Search for the cell housing the specified text and yield its [x, y] center coordinate. 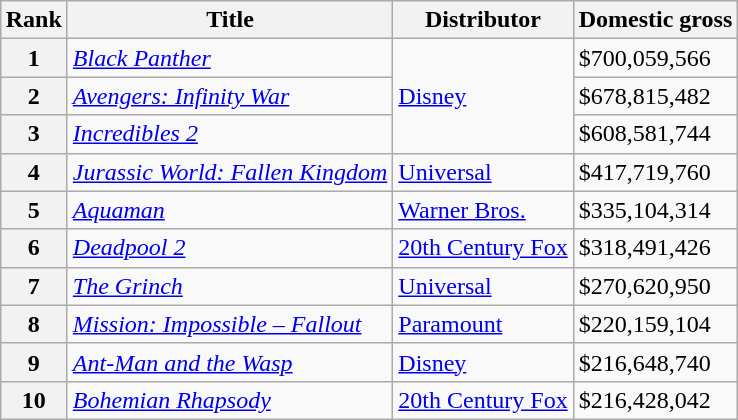
Title [230, 20]
$216,428,042 [656, 400]
Black Panther [230, 58]
$678,815,482 [656, 96]
Ant-Man and the Wasp [230, 362]
Bohemian Rhapsody [230, 400]
Incredibles 2 [230, 134]
$700,059,566 [656, 58]
Jurassic World: Fallen Kingdom [230, 172]
10 [34, 400]
Domestic gross [656, 20]
Warner Bros. [483, 210]
$216,648,740 [656, 362]
Aquaman [230, 210]
Rank [34, 20]
$335,104,314 [656, 210]
$270,620,950 [656, 286]
2 [34, 96]
$417,719,760 [656, 172]
Distributor [483, 20]
3 [34, 134]
9 [34, 362]
6 [34, 248]
$220,159,104 [656, 324]
The Grinch [230, 286]
4 [34, 172]
Deadpool 2 [230, 248]
$608,581,744 [656, 134]
7 [34, 286]
5 [34, 210]
Paramount [483, 324]
1 [34, 58]
$318,491,426 [656, 248]
Avengers: Infinity War [230, 96]
8 [34, 324]
Mission: Impossible – Fallout [230, 324]
